Scan for the cell matching the given text and deliver its (X, Y) coordinate at center. 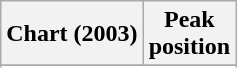
Peakposition (189, 34)
Chart (2003) (72, 34)
